Identify which cell holds the provided text, then report its [X, Y] central coordinate. 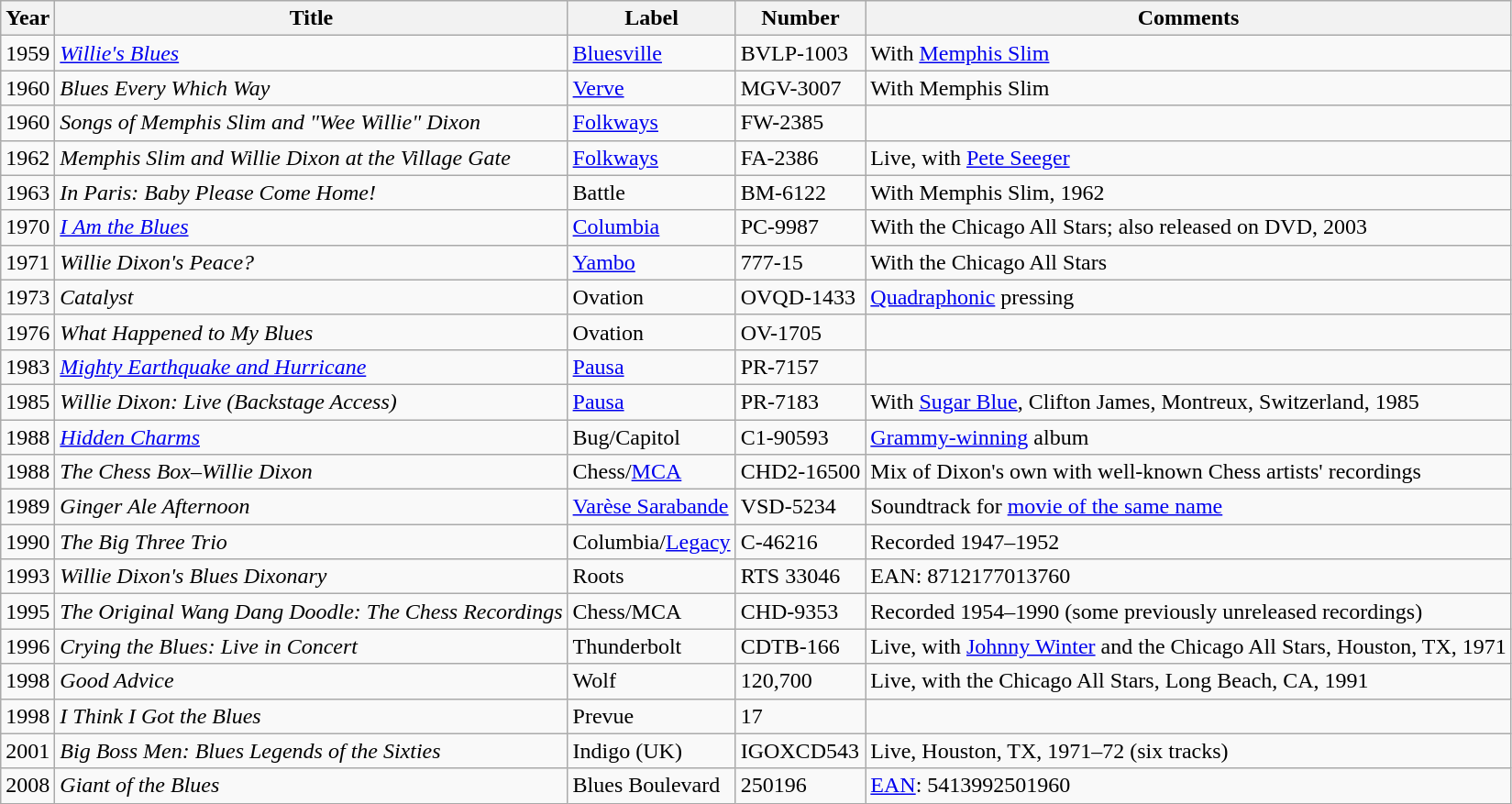
Label [651, 18]
Crying the Blues: Live in Concert [312, 646]
1976 [28, 332]
Memphis Slim and Willie Dixon at the Village Gate [312, 158]
Good Advice [312, 681]
BVLP-1003 [800, 53]
17 [800, 716]
Columbia [651, 227]
IGOXCD543 [800, 751]
PR-7183 [800, 402]
Live, with the Chicago All Stars, Long Beach, CA, 1991 [1188, 681]
Willie Dixon's Peace? [312, 262]
Live, with Johnny Winter and the Chicago All Stars, Houston, TX, 1971 [1188, 646]
Recorded 1947–1952 [1188, 542]
In Paris: Baby Please Come Home! [312, 193]
2008 [28, 786]
1973 [28, 297]
With the Chicago All Stars; also released on DVD, 2003 [1188, 227]
1959 [28, 53]
2001 [28, 751]
PC-9987 [800, 227]
Year [28, 18]
Big Boss Men: Blues Legends of the Sixties [312, 751]
Columbia/Legacy [651, 542]
Thunderbolt [651, 646]
With Sugar Blue, Clifton James, Montreux, Switzerland, 1985 [1188, 402]
Mix of Dixon's own with well-known Chess artists' recordings [1188, 472]
Number [800, 18]
CDTB-166 [800, 646]
Soundtrack for movie of the same name [1188, 507]
OV-1705 [800, 332]
C-46216 [800, 542]
Mighty Earthquake and Hurricane [312, 367]
Live, Houston, TX, 1971–72 (six tracks) [1188, 751]
250196 [800, 786]
1970 [28, 227]
Varèse Sarabande [651, 507]
Quadraphonic pressing [1188, 297]
EAN: 5413992501960 [1188, 786]
BM-6122 [800, 193]
1962 [28, 158]
Battle [651, 193]
Bluesville [651, 53]
With Memphis Slim, 1962 [1188, 193]
PR-7157 [800, 367]
Hidden Charms [312, 437]
Blues Every Which Way [312, 88]
I Am the Blues [312, 227]
CHD-9353 [800, 611]
With the Chicago All Stars [1188, 262]
OVQD-1433 [800, 297]
1990 [28, 542]
777-15 [800, 262]
CHD2-16500 [800, 472]
RTS 33046 [800, 577]
1989 [28, 507]
The Big Three Trio [312, 542]
Indigo (UK) [651, 751]
FW-2385 [800, 123]
1963 [28, 193]
FA-2386 [800, 158]
Giant of the Blues [312, 786]
Blues Boulevard [651, 786]
Ginger Ale Afternoon [312, 507]
Prevue [651, 716]
1993 [28, 577]
Bug/Capitol [651, 437]
Willie Dixon: Live (Backstage Access) [312, 402]
VSD-5234 [800, 507]
Roots [651, 577]
Grammy-winning album [1188, 437]
Catalyst [312, 297]
Wolf [651, 681]
Yambo [651, 262]
1985 [28, 402]
Title [312, 18]
What Happened to My Blues [312, 332]
Comments [1188, 18]
Willie Dixon's Blues Dixonary [312, 577]
C1-90593 [800, 437]
Verve [651, 88]
1971 [28, 262]
1995 [28, 611]
1983 [28, 367]
1996 [28, 646]
Songs of Memphis Slim and "Wee Willie" Dixon [312, 123]
120,700 [800, 681]
EAN: 8712177013760 [1188, 577]
Willie's Blues [312, 53]
The Original Wang Dang Doodle: The Chess Recordings [312, 611]
Recorded 1954–1990 (some previously unreleased recordings) [1188, 611]
I Think I Got the Blues [312, 716]
MGV-3007 [800, 88]
The Chess Box–Willie Dixon [312, 472]
Live, with Pete Seeger [1188, 158]
